Capture the cell that displays the provided text and extract its (X, Y) central coordinate. 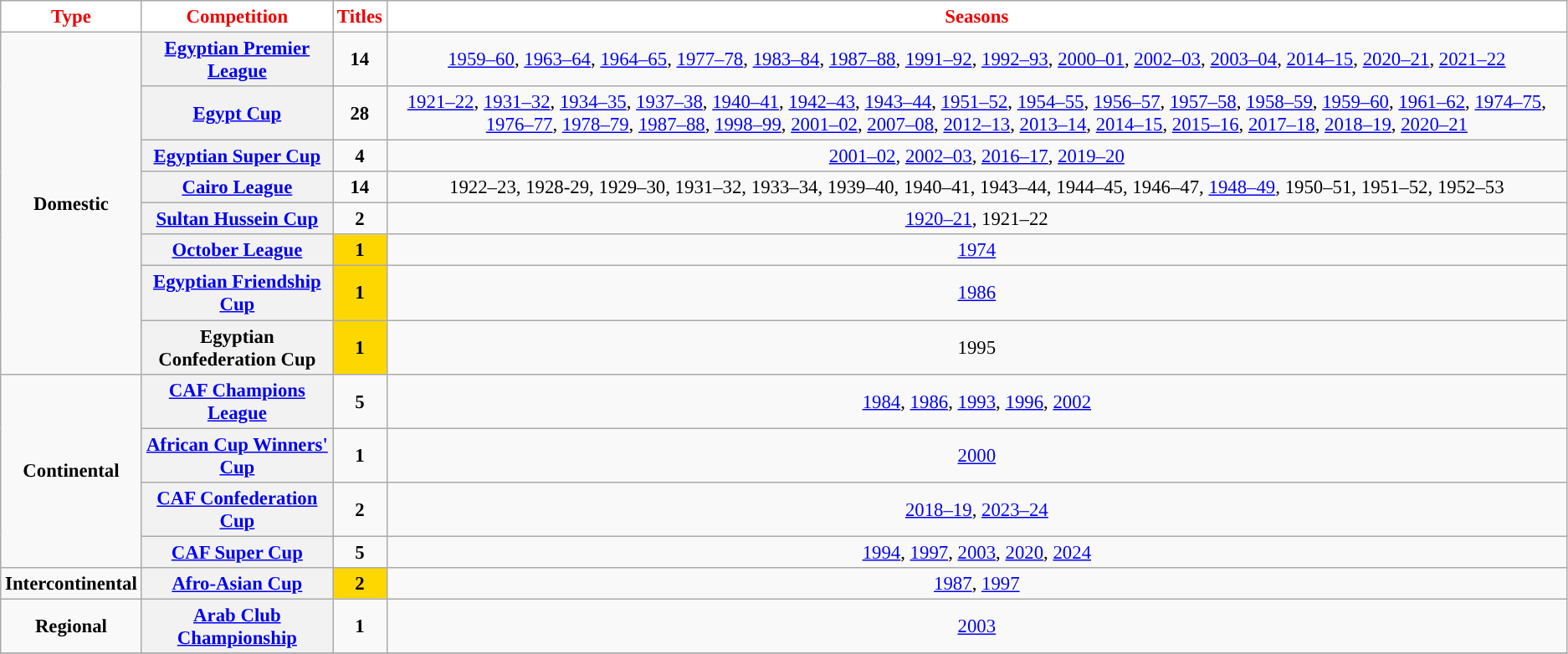
African Cup Winners' Cup (237, 455)
1986 (976, 293)
1920–21, 1921–22 (976, 219)
Egyptian Confederation Cup (237, 348)
CAF Confederation Cup (237, 508)
Egyptian Super Cup (237, 156)
Domestic (71, 204)
1984, 1986, 1993, 1996, 2002 (976, 401)
1994, 1997, 2003, 2020, 2024 (976, 552)
2018–19, 2023–24 (976, 508)
Type (71, 17)
Cairo League (237, 187)
Afro-Asian Cup (237, 584)
Sultan Hussein Cup (237, 219)
Continental (71, 470)
Competition (237, 17)
October League (237, 250)
Egyptian Friendship Cup (237, 293)
2003 (976, 626)
Intercontinental (71, 584)
4 (360, 156)
CAF Champions League (237, 401)
28 (360, 114)
1922–23, 1928-29, 1929–30, 1931–32, 1933–34, 1939–40, 1940–41, 1943–44, 1944–45, 1946–47, 1948–49, 1950–51, 1951–52, 1952–53 (976, 187)
Regional (71, 626)
CAF Super Cup (237, 552)
2001–02, 2002–03, 2016–17, 2019–20 (976, 156)
2000 (976, 455)
1959–60, 1963–64, 1964–65, 1977–78, 1983–84, 1987–88, 1991–92, 1992–93, 2000–01, 2002–03, 2003–04, 2014–15, 2020–21, 2021–22 (976, 60)
Arab Club Championship (237, 626)
Seasons (976, 17)
1995 (976, 348)
Egyptian Premier League (237, 60)
1974 (976, 250)
Titles (360, 17)
1987, 1997 (976, 584)
Egypt Cup (237, 114)
